Output the [X, Y] coordinate of the center of the cell containing the given text.  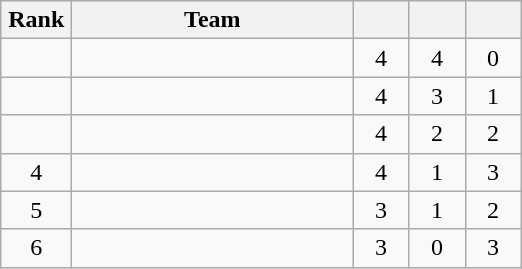
Rank [36, 20]
Team [212, 20]
6 [36, 248]
5 [36, 210]
